Scan for the cell matching the given text and deliver its [X, Y] coordinate at center. 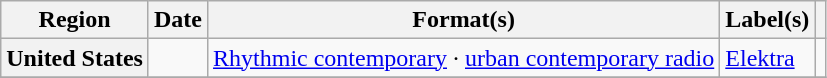
Region [75, 20]
United States [75, 58]
Label(s) [768, 20]
Elektra [768, 58]
Rhythmic contemporary · urban contemporary radio [464, 58]
Date [178, 20]
Format(s) [464, 20]
